Determine the (X, Y) coordinate at the center of the cell enclosing the given text.  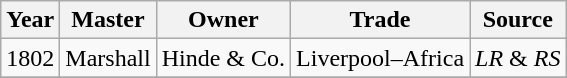
Liverpool–Africa (380, 58)
Marshall (108, 58)
1802 (30, 58)
Master (108, 20)
Hinde & Co. (223, 58)
LR & RS (518, 58)
Trade (380, 20)
Year (30, 20)
Owner (223, 20)
Source (518, 20)
